Identify which cell holds the provided text, then report its (x, y) central coordinate. 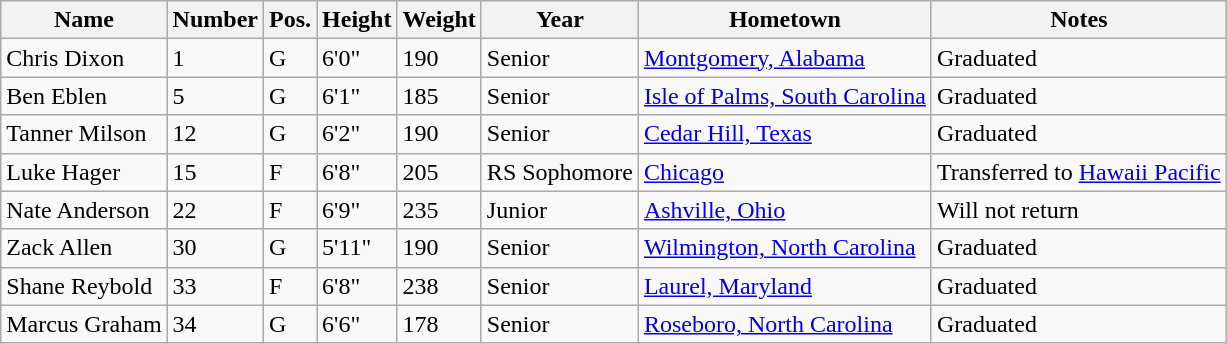
Notes (1078, 20)
Name (84, 20)
Wilmington, North Carolina (784, 248)
Laurel, Maryland (784, 286)
238 (439, 286)
Zack Allen (84, 248)
Shane Reybold (84, 286)
Year (560, 20)
Junior (560, 210)
Weight (439, 20)
178 (439, 324)
22 (215, 210)
Transferred to Hawaii Pacific (1078, 172)
5'11" (357, 248)
Ben Eblen (84, 96)
Luke Hager (84, 172)
Isle of Palms, South Carolina (784, 96)
1 (215, 58)
6'1" (357, 96)
Hometown (784, 20)
33 (215, 286)
Montgomery, Alabama (784, 58)
Chris Dixon (84, 58)
RS Sophomore (560, 172)
Will not return (1078, 210)
Roseboro, North Carolina (784, 324)
5 (215, 96)
Ashville, Ohio (784, 210)
6'9" (357, 210)
Marcus Graham (84, 324)
Height (357, 20)
6'2" (357, 134)
30 (215, 248)
235 (439, 210)
Nate Anderson (84, 210)
Cedar Hill, Texas (784, 134)
Pos. (290, 20)
6'0" (357, 58)
6'6" (357, 324)
Number (215, 20)
15 (215, 172)
185 (439, 96)
34 (215, 324)
Chicago (784, 172)
12 (215, 134)
205 (439, 172)
Tanner Milson (84, 134)
